From the cell containing the given text, extract its center point as [x, y] coordinate. 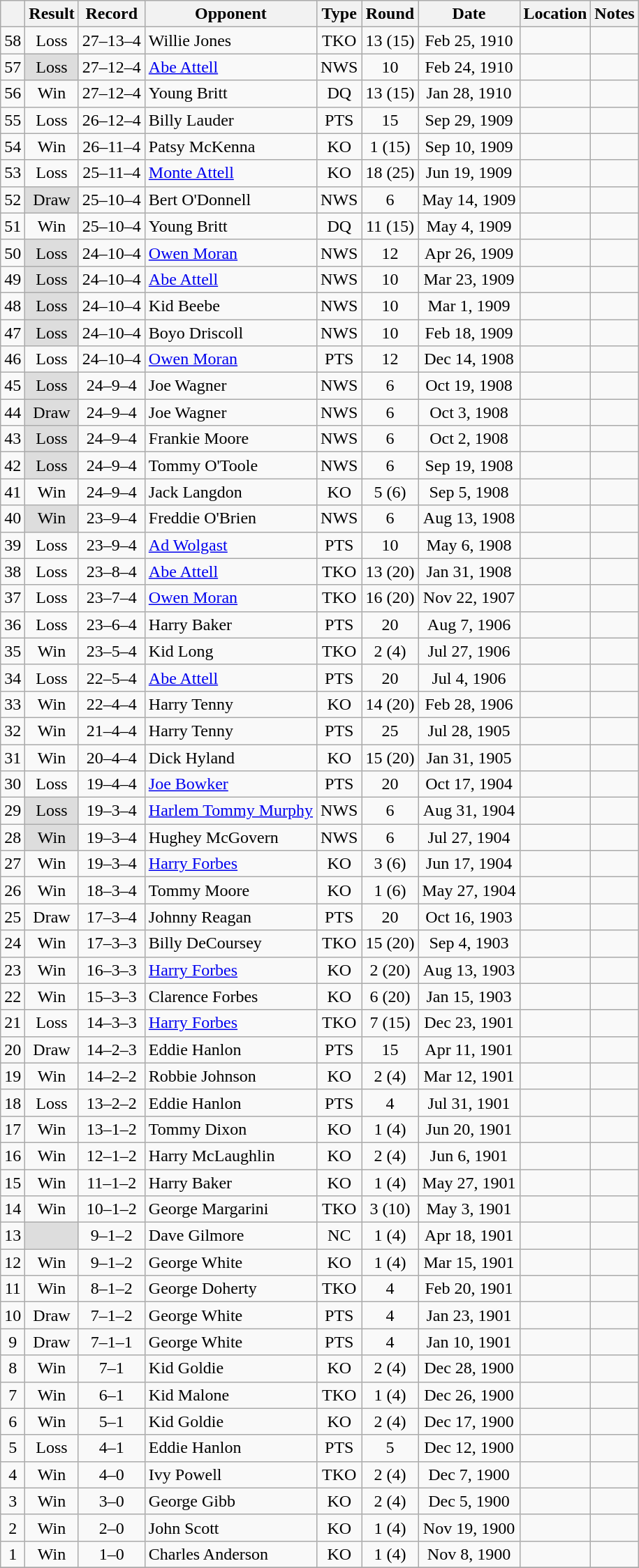
16 [13, 1156]
42 [13, 465]
Dec 12, 1900 [469, 1448]
17 [13, 1129]
Sep 5, 1908 [469, 492]
22–5–4 [112, 678]
Oct 2, 1908 [469, 439]
Mar 1, 1909 [469, 306]
Billy DeCoursey [230, 943]
Dec 17, 1900 [469, 1421]
55 [13, 120]
1–0 [112, 1554]
17–3–3 [112, 943]
May 14, 1909 [469, 200]
Dec 14, 1908 [469, 359]
Jack Langdon [230, 492]
Ad Wolgast [230, 545]
Feb 25, 1910 [469, 40]
3 (10) [390, 1209]
Frankie Moore [230, 439]
Johnny Reagan [230, 917]
48 [13, 306]
24 [13, 943]
34 [13, 678]
Result [52, 14]
Notes [615, 14]
27–13–4 [112, 40]
May 27, 1901 [469, 1183]
Ivy Powell [230, 1474]
14–2–3 [112, 1050]
Feb 18, 1909 [469, 333]
51 [13, 226]
14–3–3 [112, 1023]
26–12–4 [112, 120]
Dec 7, 1900 [469, 1474]
Jan 28, 1910 [469, 94]
Clarence Forbes [230, 996]
22 [13, 996]
26 [13, 890]
37 [13, 598]
Monte Attell [230, 173]
44 [13, 412]
11 (15) [390, 226]
Nov 22, 1907 [469, 598]
6 (20) [390, 996]
18–3–4 [112, 890]
45 [13, 386]
20–4–4 [112, 757]
Tommy O'Toole [230, 465]
58 [13, 40]
Billy Lauder [230, 120]
7 [13, 1395]
May 3, 1901 [469, 1209]
14 [13, 1209]
18 (25) [390, 173]
19–4–4 [112, 784]
Patsy McKenna [230, 147]
54 [13, 147]
Aug 13, 1903 [469, 970]
Dec 5, 1900 [469, 1501]
Apr 11, 1901 [469, 1050]
1 (6) [390, 890]
14 (20) [390, 704]
2 (20) [390, 970]
Dec 28, 1900 [469, 1368]
52 [13, 200]
15–3–3 [112, 996]
Feb 28, 1906 [469, 704]
May 6, 1908 [469, 545]
41 [13, 492]
40 [13, 518]
36 [13, 625]
4–0 [112, 1474]
Nov 8, 1900 [469, 1554]
31 [13, 757]
Jul 31, 1901 [469, 1103]
Freddie O'Brien [230, 518]
Jan 31, 1905 [469, 757]
22–4–4 [112, 704]
11–1–2 [112, 1183]
Record [112, 14]
Tommy Dixon [230, 1129]
Round [390, 14]
Jan 31, 1908 [469, 572]
Dec 23, 1901 [469, 1023]
John Scott [230, 1528]
Jul 28, 1905 [469, 731]
Type [339, 14]
Oct 17, 1904 [469, 784]
33 [13, 704]
Bert O'Donnell [230, 200]
Jul 27, 1906 [469, 651]
7–1–2 [112, 1315]
Oct 19, 1908 [469, 386]
Aug 31, 1904 [469, 811]
Jun 20, 1901 [469, 1129]
Sep 19, 1908 [469, 465]
3–0 [112, 1501]
Willie Jones [230, 40]
Tommy Moore [230, 890]
Dec 26, 1900 [469, 1395]
1 [13, 1554]
Charles Anderson [230, 1554]
29 [13, 811]
Oct 3, 1908 [469, 412]
30 [13, 784]
27 [13, 864]
43 [13, 439]
5–1 [112, 1421]
George Margarini [230, 1209]
28 [13, 837]
21–4–4 [112, 731]
Mar 12, 1901 [469, 1076]
23–5–4 [112, 651]
Date [469, 14]
1 (15) [390, 147]
3 [13, 1501]
50 [13, 253]
Hughey McGovern [230, 837]
May 4, 1909 [469, 226]
Aug 7, 1906 [469, 625]
10–1–2 [112, 1209]
13–2–2 [112, 1103]
13 (20) [390, 572]
18 [13, 1103]
38 [13, 572]
Kid Malone [230, 1395]
49 [13, 279]
13 [13, 1236]
Feb 20, 1901 [469, 1289]
6–1 [112, 1395]
Jun 6, 1901 [469, 1156]
2–0 [112, 1528]
46 [13, 359]
16 (20) [390, 598]
57 [13, 67]
7–1 [112, 1368]
25–11–4 [112, 173]
Boyo Driscoll [230, 333]
Jun 19, 1909 [469, 173]
Sep 4, 1903 [469, 943]
5 (6) [390, 492]
Mar 15, 1901 [469, 1262]
21 [13, 1023]
Dick Hyland [230, 757]
8–1–2 [112, 1289]
23–7–4 [112, 598]
23 [13, 970]
May 27, 1904 [469, 890]
Dave Gilmore [230, 1236]
Opponent [230, 14]
Jul 27, 1904 [469, 837]
Jun 17, 1904 [469, 864]
Apr 26, 1909 [469, 253]
19 [13, 1076]
16–3–3 [112, 970]
Aug 13, 1908 [469, 518]
13–1–2 [112, 1129]
56 [13, 94]
7–1–1 [112, 1342]
23–6–4 [112, 625]
7 (15) [390, 1023]
8 [13, 1368]
53 [13, 173]
11 [13, 1289]
Jan 10, 1901 [469, 1342]
Sep 29, 1909 [469, 120]
39 [13, 545]
NC [339, 1236]
Joe Bowker [230, 784]
14–2–2 [112, 1076]
Apr 18, 1901 [469, 1236]
32 [13, 731]
Sep 10, 1909 [469, 147]
Harlem Tommy Murphy [230, 811]
Jul 4, 1906 [469, 678]
George Doherty [230, 1289]
26–11–4 [112, 147]
Kid Long [230, 651]
3 (6) [390, 864]
Nov 19, 1900 [469, 1528]
47 [13, 333]
2 [13, 1528]
Feb 24, 1910 [469, 67]
Jan 23, 1901 [469, 1315]
35 [13, 651]
12–1–2 [112, 1156]
Kid Beebe [230, 306]
Robbie Johnson [230, 1076]
Oct 16, 1903 [469, 917]
17–3–4 [112, 917]
Jan 15, 1903 [469, 996]
4–1 [112, 1448]
Location [555, 14]
George Gibb [230, 1501]
23–8–4 [112, 572]
Harry McLaughlin [230, 1156]
9 [13, 1342]
Mar 23, 1909 [469, 279]
